Scan for the cell matching the given text and deliver its (X, Y) coordinate at center. 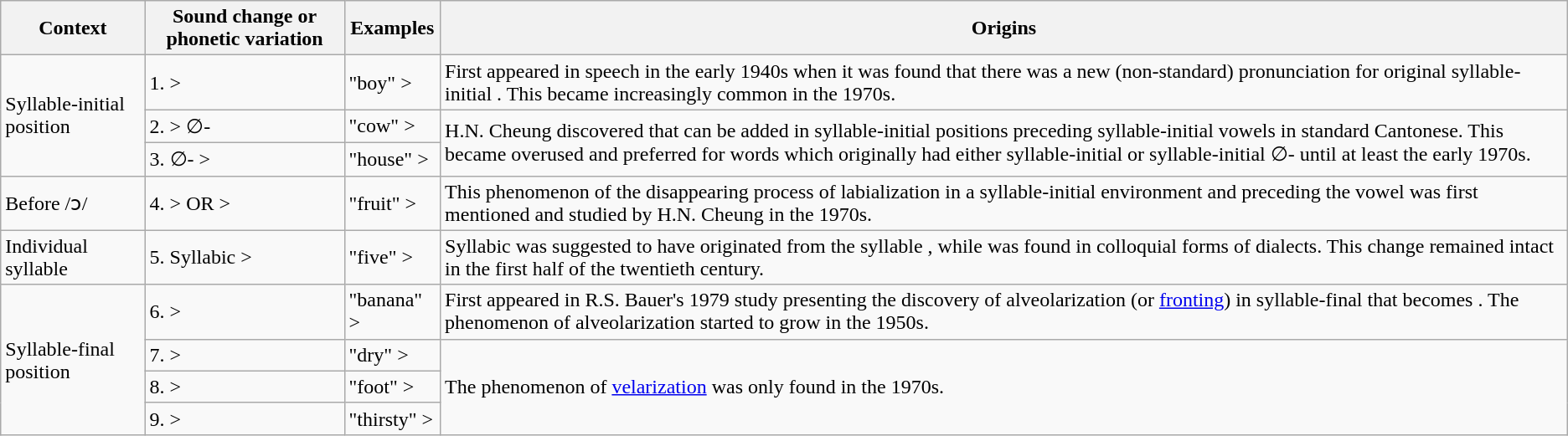
"foot" > (392, 387)
3. ∅- > (245, 159)
Individual syllable (73, 258)
Syllable-final position (73, 360)
5. Syllabic > (245, 258)
"thirsty" > (392, 418)
Syllable-initial position (73, 115)
6. > (245, 311)
9. > (245, 418)
Before /ɔ/ (73, 203)
Examples (392, 28)
"boy" > (392, 82)
The phenomenon of velarization was only found in the 1970s. (1004, 387)
Context (73, 28)
"five" > (392, 258)
4. > OR > (245, 203)
"dry" > (392, 355)
8. > (245, 387)
"cow" > (392, 126)
Origins (1004, 28)
1. > (245, 82)
2. > ∅- (245, 126)
"fruit" > (392, 203)
"banana" > (392, 311)
7. > (245, 355)
"house" > (392, 159)
Sound change or phonetic variation (245, 28)
